Detect which cell encompasses the target text, then output its [x, y] center coordinate. 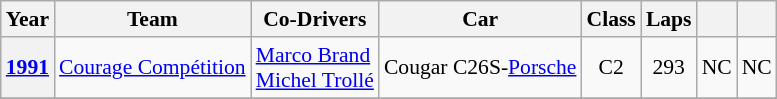
C2 [612, 68]
Class [612, 19]
1991 [28, 68]
Cougar C26S-Porsche [480, 68]
Co-Drivers [315, 19]
293 [669, 68]
Courage Compétition [152, 68]
Laps [669, 19]
Marco Brand Michel Trollé [315, 68]
Year [28, 19]
Car [480, 19]
Team [152, 19]
